For the text-containing cell, return its midpoint in [x, y] coordinate format. 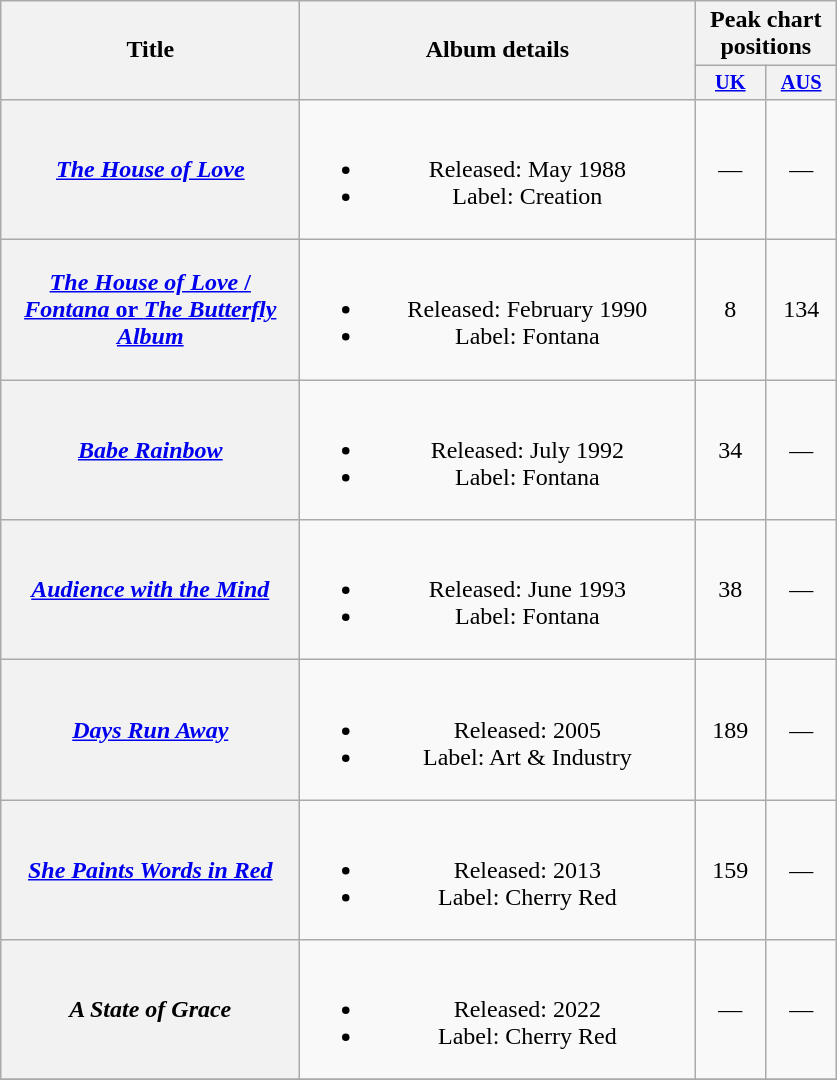
Released: June 1993Label: Fontana [498, 590]
Audience with the Mind [150, 590]
The House of Love / Fontana or The Butterfly Album [150, 310]
She Paints Words in Red [150, 870]
The House of Love [150, 169]
Album details [498, 50]
A State of Grace [150, 1010]
Released: 2005Label: Art & Industry [498, 730]
UK [730, 83]
38 [730, 590]
Babe Rainbow [150, 450]
Released: 2022Label: Cherry Red [498, 1010]
8 [730, 310]
Title [150, 50]
Released: July 1992Label: Fontana [498, 450]
134 [802, 310]
Released: 2013Label: Cherry Red [498, 870]
Days Run Away [150, 730]
AUS [802, 83]
Peak chartpositions [766, 34]
Released: February 1990Label: Fontana [498, 310]
159 [730, 870]
Released: May 1988Label: Creation [498, 169]
34 [730, 450]
189 [730, 730]
